Determine the (x, y) coordinate at the center of the cell enclosing the given text.  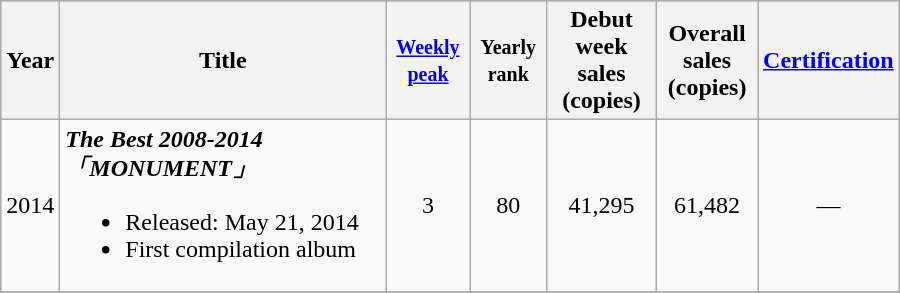
80 (508, 206)
3 (428, 206)
Overall sales(copies) (708, 60)
Yearly rank (508, 60)
Year (30, 60)
41,295 (601, 206)
— (829, 206)
The Best 2008-2014「MONUMENT」Released: May 21, 2014First compilation album (223, 206)
2014 (30, 206)
Debut week sales(copies) (601, 60)
61,482 (708, 206)
Certification (829, 60)
Title (223, 60)
Weekly peak (428, 60)
